Capture the cell that displays the provided text and extract its [X, Y] central coordinate. 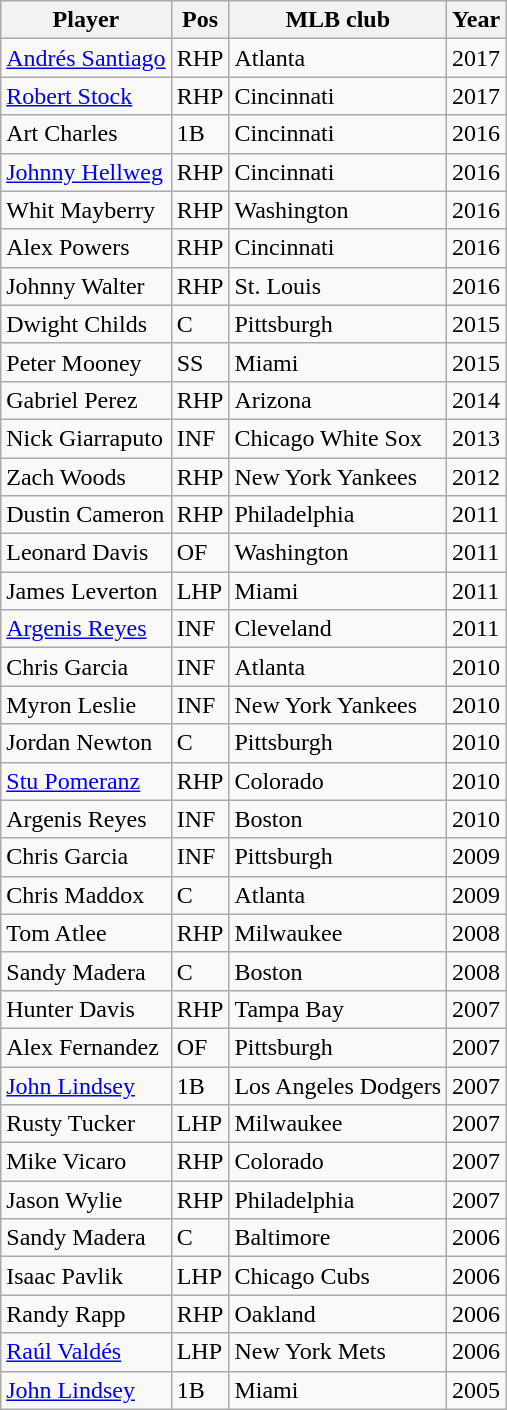
Dwight Childs [86, 324]
Randy Rapp [86, 1314]
Isaac Pavlik [86, 1276]
Rusty Tucker [86, 1124]
Robert Stock [86, 96]
Alex Powers [86, 248]
Cleveland [338, 629]
Jason Wylie [86, 1200]
Zach Woods [86, 477]
St. Louis [338, 286]
Andrés Santiago [86, 58]
Chris Maddox [86, 895]
Whit Mayberry [86, 210]
Johnny Walter [86, 286]
2012 [476, 477]
Player [86, 20]
Stu Pomeranz [86, 781]
Art Charles [86, 134]
Johnny Hellweg [86, 172]
Chicago Cubs [338, 1276]
Myron Leslie [86, 705]
Alex Fernandez [86, 1047]
Gabriel Perez [86, 400]
Mike Vicaro [86, 1162]
Tampa Bay [338, 1009]
Peter Mooney [86, 362]
2013 [476, 438]
Pos [200, 20]
Dustin Cameron [86, 515]
Jordan Newton [86, 743]
Baltimore [338, 1238]
Los Angeles Dodgers [338, 1085]
2014 [476, 400]
MLB club [338, 20]
Raúl Valdés [86, 1352]
Year [476, 20]
Oakland [338, 1314]
Hunter Davis [86, 1009]
Leonard Davis [86, 553]
2005 [476, 1390]
Chicago White Sox [338, 438]
Nick Giarraputo [86, 438]
New York Mets [338, 1352]
SS [200, 362]
James Leverton [86, 591]
Tom Atlee [86, 933]
Arizona [338, 400]
